For the text-containing cell, return its midpoint in (X, Y) coordinate format. 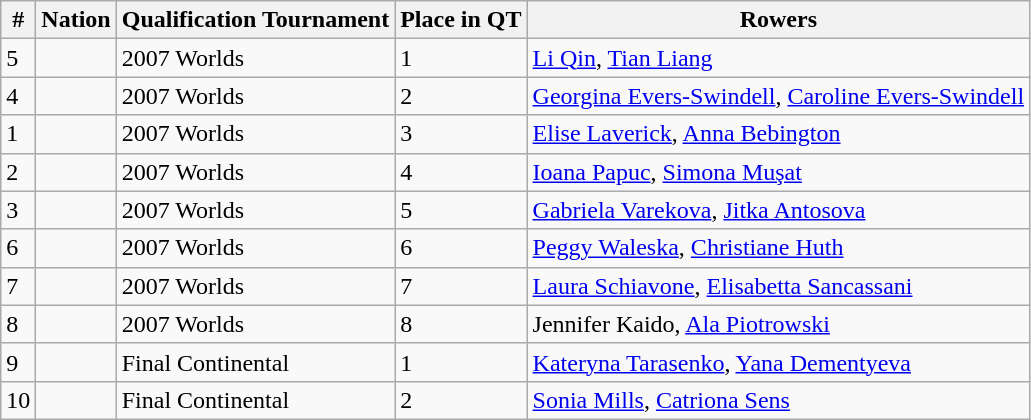
Qualification Tournament (255, 20)
Georgina Evers-Swindell, Caroline Evers-Swindell (778, 96)
Sonia Mills, Catriona Sens (778, 400)
Place in QT (461, 20)
Rowers (778, 20)
Nation (76, 20)
Elise Laverick, Anna Bebington (778, 134)
Kateryna Tarasenko, Yana Dementyeva (778, 362)
Peggy Waleska, Christiane Huth (778, 248)
Gabriela Varekova, Jitka Antosova (778, 210)
Jennifer Kaido, Ala Piotrowski (778, 324)
Ioana Papuc, Simona Muşat (778, 172)
Li Qin, Tian Liang (778, 58)
9 (18, 362)
10 (18, 400)
Laura Schiavone, Elisabetta Sancassani (778, 286)
# (18, 20)
